Locate the cell with the specified text and output its (x, y) center coordinate. 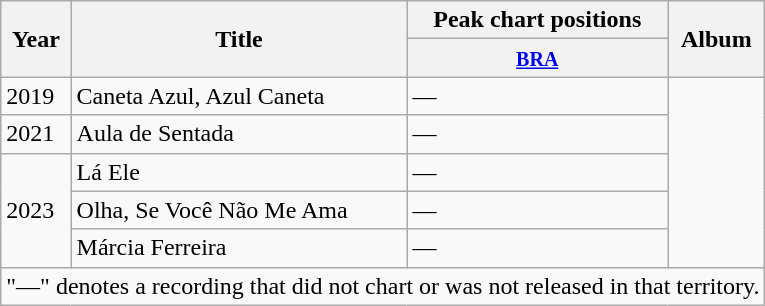
Olha, Se Você Não Me Ama (239, 210)
Peak chart positions (538, 20)
"—" denotes a recording that did not chart or was not released in that territory. (383, 286)
2021 (36, 134)
Year (36, 39)
Márcia Ferreira (239, 248)
Title (239, 39)
2023 (36, 210)
Album (716, 39)
BRA (538, 58)
Lá Ele (239, 172)
Aula de Sentada (239, 134)
2019 (36, 96)
Caneta Azul, Azul Caneta (239, 96)
